Locate the cell with the specified text and output its (x, y) center coordinate. 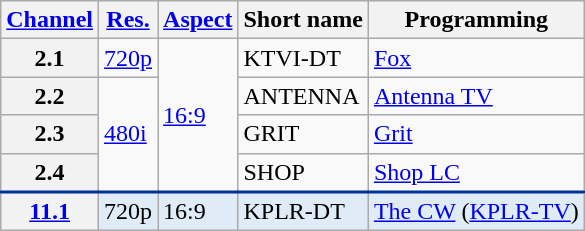
Res. (128, 20)
2.4 (50, 172)
GRIT (303, 134)
Antenna TV (476, 96)
2.2 (50, 96)
2.3 (50, 134)
Aspect (198, 20)
Short name (303, 20)
11.1 (50, 212)
Grit (476, 134)
2.1 (50, 58)
Shop LC (476, 172)
KTVI-DT (303, 58)
480i (128, 134)
Programming (476, 20)
Fox (476, 58)
Channel (50, 20)
KPLR-DT (303, 212)
SHOP (303, 172)
ANTENNA (303, 96)
The CW (KPLR-TV) (476, 212)
